Pinpoint the cell where the given text exists, returning its [x, y] midpoint coordinate. 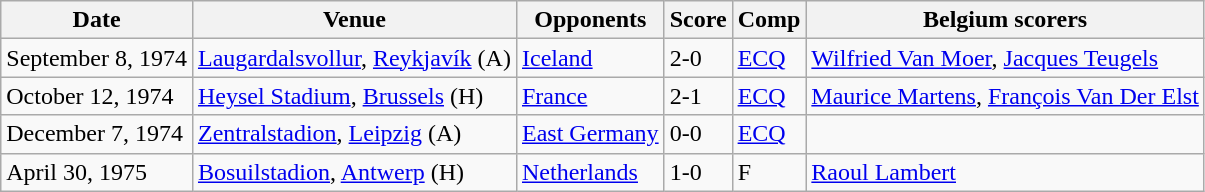
Venue [354, 20]
Bosuilstadion, Antwerp (H) [354, 172]
Belgium scorers [1006, 20]
France [590, 96]
September 8, 1974 [97, 58]
Wilfried Van Moer, Jacques Teugels [1006, 58]
April 30, 1975 [97, 172]
Netherlands [590, 172]
2-1 [698, 96]
October 12, 1974 [97, 96]
Score [698, 20]
Date [97, 20]
1-0 [698, 172]
Comp [769, 20]
F [769, 172]
Raoul Lambert [1006, 172]
Maurice Martens, François Van Der Elst [1006, 96]
2-0 [698, 58]
Zentralstadion, Leipzig (A) [354, 134]
Iceland [590, 58]
Opponents [590, 20]
East Germany [590, 134]
December 7, 1974 [97, 134]
Laugardalsvollur, Reykjavík (A) [354, 58]
0-0 [698, 134]
Heysel Stadium, Brussels (H) [354, 96]
